Search for the cell housing the specified text and yield its [X, Y] center coordinate. 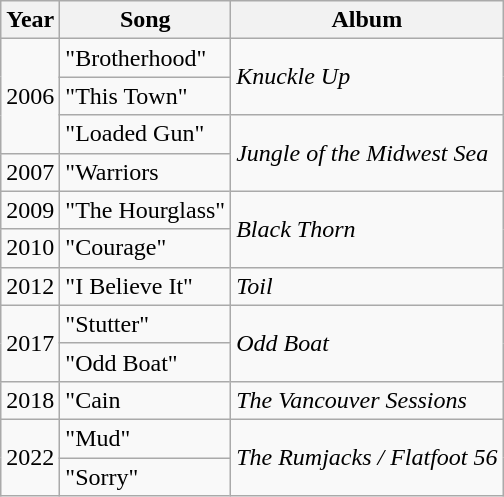
Song [146, 20]
Year [30, 20]
2010 [30, 248]
"Loaded Gun" [146, 134]
Toil [367, 286]
"Cain [146, 400]
Knuckle Up [367, 77]
Jungle of the Midwest Sea [367, 153]
The Rumjacks / Flatfoot 56 [367, 457]
"Mud" [146, 438]
"Brotherhood" [146, 58]
2022 [30, 457]
The Vancouver Sessions [367, 400]
Album [367, 20]
2017 [30, 343]
2012 [30, 286]
"Warriors [146, 172]
2018 [30, 400]
"I Believe It" [146, 286]
"The Hourglass" [146, 210]
"Stutter" [146, 324]
Black Thorn [367, 229]
2007 [30, 172]
"Odd Boat" [146, 362]
"Sorry" [146, 477]
Odd Boat [367, 343]
2006 [30, 96]
2009 [30, 210]
"Courage" [146, 248]
"This Town" [146, 96]
